Identify which cell holds the provided text, then report its [x, y] central coordinate. 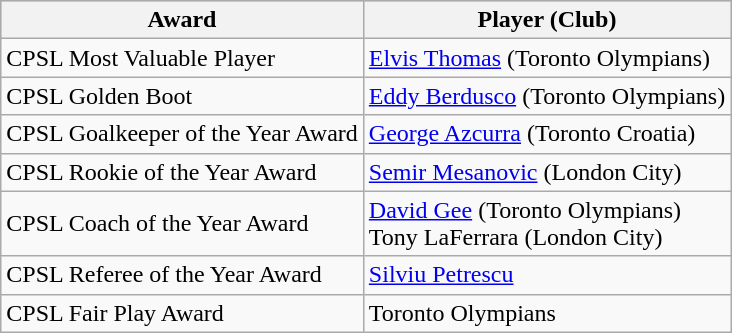
CPSL Referee of the Year Award [182, 275]
CPSL Golden Boot [182, 96]
CPSL Goalkeeper of the Year Award [182, 134]
David Gee (Toronto Olympians) Tony LaFerrara (London City) [546, 224]
Toronto Olympians [546, 313]
CPSL Rookie of the Year Award [182, 172]
CPSL Most Valuable Player [182, 58]
George Azcurra (Toronto Croatia) [546, 134]
Silviu Petrescu [546, 275]
Player (Club) [546, 20]
Eddy Berdusco (Toronto Olympians) [546, 96]
CPSL Coach of the Year Award [182, 224]
Award [182, 20]
Elvis Thomas (Toronto Olympians) [546, 58]
CPSL Fair Play Award [182, 313]
Semir Mesanovic (London City) [546, 172]
